For the text-containing cell, return its midpoint in [x, y] coordinate format. 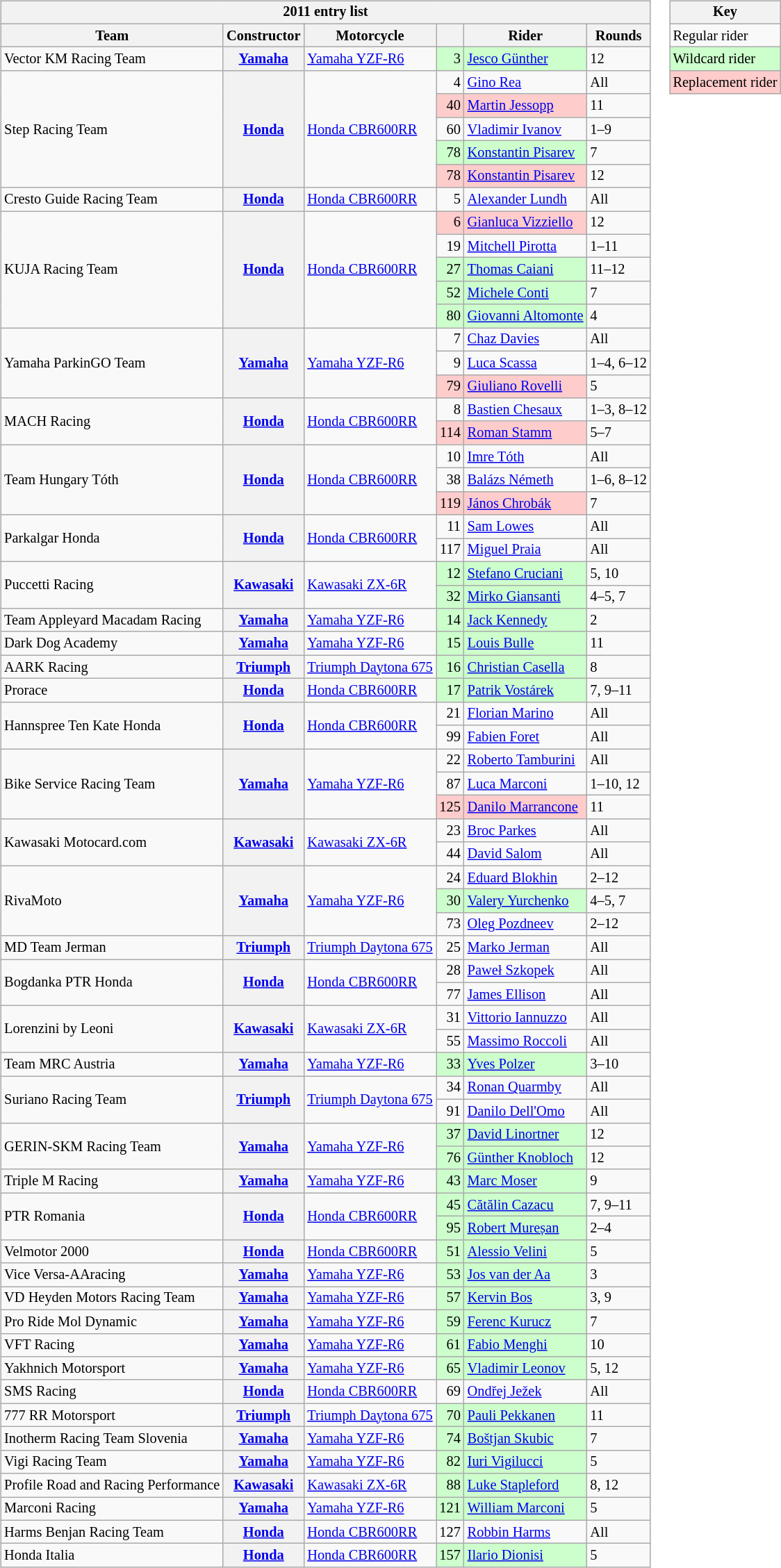
28 [450, 971]
53 [450, 1275]
Cătălin Cazacu [525, 1205]
Jos van der Aa [525, 1275]
95 [450, 1228]
1–10, 12 [618, 784]
77 [450, 994]
5, 12 [618, 1369]
Yves Polzer [525, 1064]
121 [450, 1509]
Vittorio Iannuzzo [525, 1018]
Parkalgar Honda [112, 538]
Gino Rea [525, 83]
Yamaha ParkinGO Team [112, 363]
Danilo Marrancone [525, 807]
SMS Racing [112, 1392]
Thomas Caiani [525, 270]
Vladimir Ivanov [525, 129]
Vice Versa-AAracing [112, 1275]
KUJA Racing Team [112, 270]
Bogdanka PTR Honda [112, 982]
43 [450, 1181]
James Ellison [525, 994]
73 [450, 924]
Giuliano Rovelli [525, 386]
Pro Ride Mol Dynamic [112, 1321]
GERIN-SKM Racing Team [112, 1146]
Team MRC Austria [112, 1064]
Vigi Racing Team [112, 1462]
Profile Road and Racing Performance [112, 1485]
51 [450, 1251]
Team Hungary Tóth [112, 479]
Louis Bulle [525, 643]
61 [450, 1345]
Team [112, 35]
Dark Dog Academy [112, 643]
Balázs Németh [525, 480]
777 RR Motorsport [112, 1415]
Ferenc Kurucz [525, 1321]
Regular rider [725, 35]
Imre Tóth [525, 456]
25 [450, 948]
44 [450, 854]
1–6, 8–12 [618, 480]
David Linortner [525, 1134]
Fabio Menghi [525, 1345]
Jesco Günther [525, 59]
57 [450, 1298]
23 [450, 831]
Ondřej Ježek [525, 1392]
VFT Racing [112, 1345]
82 [450, 1462]
MD Team Jerman [112, 948]
125 [450, 807]
Patrik Vostárek [525, 691]
Motorcycle [370, 35]
70 [450, 1415]
Michele Conti [525, 293]
Bastien Chesaux [525, 410]
Alexander Lundh [525, 199]
Robbin Harms [525, 1532]
Kawasaki Motocard.com [112, 842]
19 [450, 246]
Alessio Velini [525, 1251]
Prorace [112, 691]
14 [450, 620]
Mirko Giansanti [525, 597]
15 [450, 643]
2011 entry list [325, 13]
27 [450, 270]
24 [450, 877]
Chaz Davies [525, 340]
Ilario Dionisi [525, 1555]
Oleg Pozdneev [525, 924]
Florian Marino [525, 713]
69 [450, 1392]
1–9 [618, 129]
Robert Mureșan [525, 1228]
PTR Romania [112, 1216]
Wildcard rider [725, 59]
Jack Kennedy [525, 620]
Luke Stapleford [525, 1485]
Cresto Guide Racing Team [112, 199]
RivaMoto [112, 900]
2–4 [618, 1228]
6 [450, 223]
Sam Lowes [525, 527]
Eduard Blokhin [525, 877]
Paweł Szkopek [525, 971]
Rider [525, 35]
Constructor [263, 35]
22 [450, 761]
Iuri Vigilucci [525, 1462]
8, 12 [618, 1485]
60 [450, 129]
Hannspree Ten Kate Honda [112, 725]
Mitchell Pirotta [525, 246]
MACH Racing [112, 421]
Luca Marconi [525, 784]
Luca Scassa [525, 363]
55 [450, 1041]
3, 9 [618, 1298]
157 [450, 1555]
31 [450, 1018]
11–12 [618, 270]
Valery Yurchenko [525, 901]
Harms Benjan Racing Team [112, 1532]
65 [450, 1369]
Roberto Tamburini [525, 761]
127 [450, 1532]
Honda Italia [112, 1555]
János Chrobák [525, 503]
Kervin Bos [525, 1298]
Vector KM Racing Team [112, 59]
5, 10 [618, 573]
76 [450, 1158]
Roman Stamm [525, 433]
74 [450, 1439]
16 [450, 667]
Marconi Racing [112, 1509]
88 [450, 1485]
Inotherm Racing Team Slovenia [112, 1439]
40 [450, 106]
Pauli Pekkanen [525, 1415]
AARK Racing [112, 667]
3–10 [618, 1064]
Broc Parkes [525, 831]
33 [450, 1064]
Marko Jerman [525, 948]
45 [450, 1205]
Vladimir Leonov [525, 1369]
80 [450, 316]
1–11 [618, 246]
30 [450, 901]
Marc Moser [525, 1181]
2 [618, 620]
Ronan Quarmby [525, 1088]
Rounds [618, 35]
99 [450, 737]
87 [450, 784]
Yakhnich Motorsport [112, 1369]
17 [450, 691]
Christian Casella [525, 667]
Günther Knobloch [525, 1158]
34 [450, 1088]
Replacement rider [725, 83]
52 [450, 293]
114 [450, 433]
Giovanni Altomonte [525, 316]
Step Racing Team [112, 129]
Gianluca Vizziello [525, 223]
Velmotor 2000 [112, 1251]
Team Appleyard Macadam Racing [112, 620]
1–3, 8–12 [618, 410]
37 [450, 1134]
Triple M Racing [112, 1181]
Suriano Racing Team [112, 1099]
21 [450, 713]
Massimo Roccoli [525, 1041]
Lorenzini by Leoni [112, 1030]
David Salom [525, 854]
91 [450, 1111]
William Marconi [525, 1509]
5–7 [618, 433]
32 [450, 597]
Key [725, 13]
Stefano Cruciani [525, 573]
Martin Jessopp [525, 106]
VD Heyden Motors Racing Team [112, 1298]
79 [450, 386]
Danilo Dell'Omo [525, 1111]
Puccetti Racing [112, 585]
1–4, 6–12 [618, 363]
59 [450, 1321]
Boštjan Skubic [525, 1439]
Fabien Foret [525, 737]
38 [450, 480]
Bike Service Racing Team [112, 784]
119 [450, 503]
Miguel Praia [525, 550]
117 [450, 550]
